Output the [X, Y] coordinate of the center of the cell containing the given text.  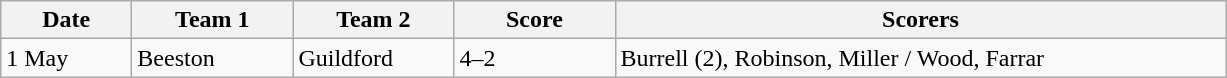
Scorers [920, 20]
Beeston [212, 58]
1 May [66, 58]
Team 2 [374, 20]
Date [66, 20]
4–2 [534, 58]
Burrell (2), Robinson, Miller / Wood, Farrar [920, 58]
Score [534, 20]
Guildford [374, 58]
Team 1 [212, 20]
